From the cell containing the given text, extract its center point as (X, Y) coordinate. 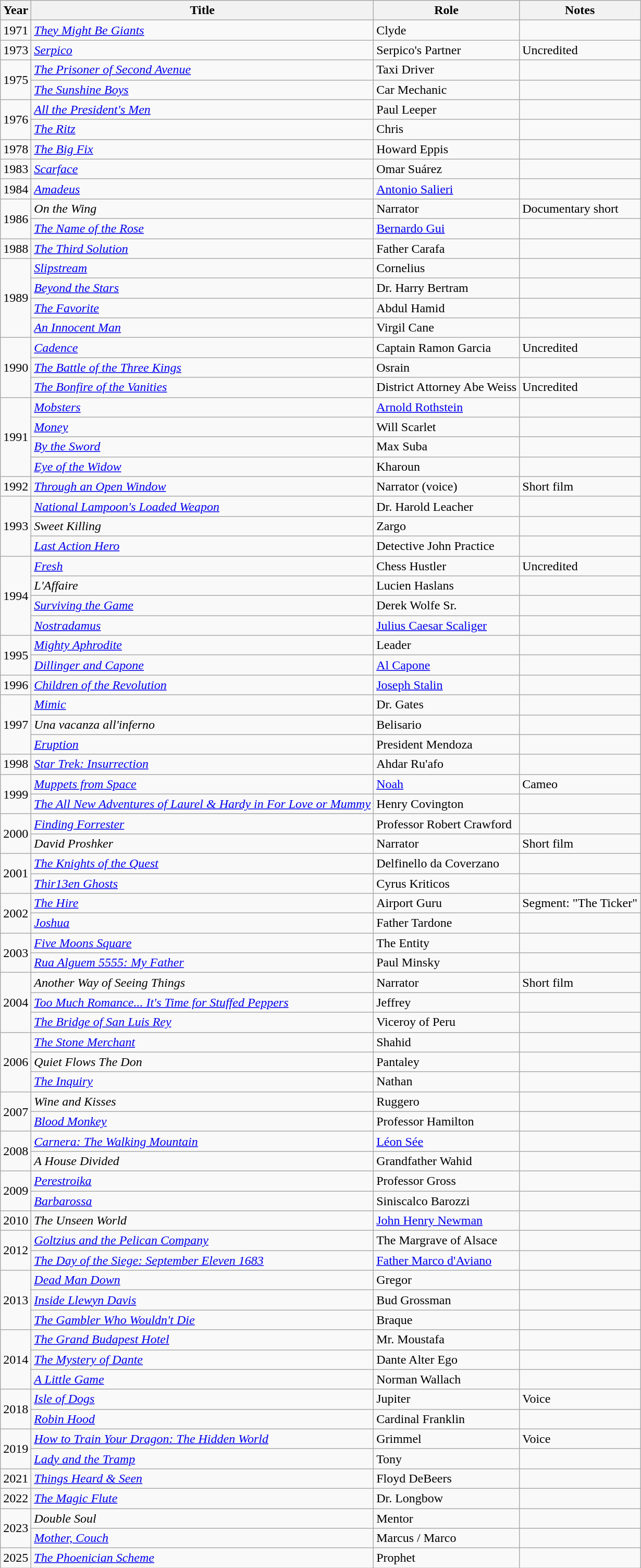
Mr. Moustafa (447, 1340)
2008 (16, 1151)
Star Trek: Insurrection (202, 764)
The Magic Flute (202, 1498)
Notes (580, 10)
Cardinal Franklin (447, 1419)
Inside Llewyn Davis (202, 1300)
Another Way of Seeing Things (202, 983)
Prophet (447, 1558)
Dr. Harold Leacher (447, 506)
2014 (16, 1359)
Grimmel (447, 1439)
Wine and Kisses (202, 1101)
2006 (16, 1062)
Scarface (202, 169)
Al Capone (447, 665)
Too Much Romance... It's Time for Stuffed Peppers (202, 1002)
Father Carafa (447, 249)
Mentor (447, 1518)
Double Soul (202, 1518)
Tony (447, 1459)
2021 (16, 1478)
1997 (16, 725)
Jupiter (447, 1399)
Year (16, 10)
Isle of Dogs (202, 1399)
Nathan (447, 1082)
Five Moons Square (202, 943)
Leader (447, 645)
By the Sword (202, 447)
The Ritz (202, 129)
The All New Adventures of Laurel & Hardy in For Love or Mummy (202, 804)
1984 (16, 189)
Perestroika (202, 1181)
2010 (16, 1221)
Barbarossa (202, 1200)
Siniscalco Barozzi (447, 1200)
The Stone Merchant (202, 1042)
The Knights of the Quest (202, 863)
Thir13en Ghosts (202, 884)
Gregor (447, 1280)
Amadeus (202, 189)
L'Affaire (202, 586)
Bernardo Gui (447, 228)
Clyde (447, 30)
Floyd DeBeers (447, 1478)
The Day of the Siege: September Eleven 1683 (202, 1260)
1973 (16, 50)
Dead Man Down (202, 1280)
1983 (16, 169)
2023 (16, 1528)
Mother, Couch (202, 1538)
President Mendoza (447, 744)
Documentary short (580, 209)
1993 (16, 526)
Mobsters (202, 407)
Joseph Stalin (447, 685)
2013 (16, 1300)
The Mystery of Dante (202, 1359)
Children of the Revolution (202, 685)
The Battle of the Three Kings (202, 367)
1990 (16, 367)
Money (202, 427)
1971 (16, 30)
The Name of the Rose (202, 228)
Blood Monkey (202, 1121)
1996 (16, 685)
Father Marco d'Aviano (447, 1260)
2012 (16, 1251)
Pantaley (447, 1062)
1978 (16, 149)
Derek Wolfe Sr. (447, 606)
Carnera: The Walking Mountain (202, 1141)
2025 (16, 1558)
Lucien Haslans (447, 586)
1998 (16, 764)
The Bridge of San Luis Rey (202, 1022)
Taxi Driver (447, 70)
Paul Minsky (447, 963)
The Favorite (202, 308)
Ruggero (447, 1101)
Airport Guru (447, 903)
Surviving the Game (202, 606)
The Bonfire of the Vanities (202, 387)
Zargo (447, 526)
2009 (16, 1191)
Julius Caesar Scaliger (447, 626)
Title (202, 10)
Kharoun (447, 467)
Detective John Practice (447, 546)
1994 (16, 595)
Bud Grossman (447, 1300)
Lady and the Tramp (202, 1459)
They Might Be Giants (202, 30)
The Sunshine Boys (202, 90)
Captain Ramon Garcia (447, 348)
David Proshker (202, 843)
1976 (16, 119)
Jeffrey (447, 1002)
Slipstream (202, 268)
Eye of the Widow (202, 467)
On the Wing (202, 209)
Professor Robert Crawford (447, 824)
Will Scarlet (447, 427)
Noah (447, 784)
John Henry Newman (447, 1221)
The Grand Budapest Hotel (202, 1340)
2018 (16, 1409)
Rua Alguem 5555: My Father (202, 963)
1995 (16, 655)
1989 (16, 298)
Norman Wallach (447, 1379)
1986 (16, 218)
2003 (16, 953)
Mighty Aphrodite (202, 645)
Antonio Salieri (447, 189)
2000 (16, 834)
The Inquiry (202, 1082)
Ahdar Ru'afo (447, 764)
Abdul Hamid (447, 308)
Chess Hustler (447, 566)
2019 (16, 1449)
Father Tardone (447, 923)
Mimic (202, 705)
Professor Gross (447, 1181)
The Big Fix (202, 149)
Arnold Rothstein (447, 407)
1991 (16, 437)
The Prisoner of Second Avenue (202, 70)
All the President's Men (202, 109)
Osrain (447, 367)
2022 (16, 1498)
Virgil Cane (447, 328)
Dante Alter Ego (447, 1359)
Things Heard & Seen (202, 1478)
Professor Hamilton (447, 1121)
Cadence (202, 348)
Quiet Flows The Don (202, 1062)
A Little Game (202, 1379)
Fresh (202, 566)
District Attorney Abe Weiss (447, 387)
Léon Sée (447, 1141)
A House Divided (202, 1161)
The Unseen World (202, 1221)
Last Action Hero (202, 546)
Viceroy of Peru (447, 1022)
Dr. Longbow (447, 1498)
Finding Forrester (202, 824)
1988 (16, 249)
Paul Leeper (447, 109)
Joshua (202, 923)
Cameo (580, 784)
Role (447, 10)
Cornelius (447, 268)
Through an Open Window (202, 486)
Delfinello da Coverzano (447, 863)
Goltzius and the Pelican Company (202, 1241)
Henry Covington (447, 804)
2002 (16, 913)
Chris (447, 129)
Eruption (202, 744)
Serpico's Partner (447, 50)
Howard Eppis (447, 149)
Segment: "The Ticker" (580, 903)
Braque (447, 1320)
1999 (16, 794)
Serpico (202, 50)
The Phoenician Scheme (202, 1558)
2004 (16, 1002)
Una vacanza all'inferno (202, 725)
Car Mechanic (447, 90)
1975 (16, 80)
2007 (16, 1111)
The Hire (202, 903)
Omar Suárez (447, 169)
Max Suba (447, 447)
How to Train Your Dragon: The Hidden World (202, 1439)
Grandfather Wahid (447, 1161)
Marcus / Marco (447, 1538)
Cyrus Kriticos (447, 884)
The Entity (447, 943)
Muppets from Space (202, 784)
The Third Solution (202, 249)
National Lampoon's Loaded Weapon (202, 506)
The Gambler Who Wouldn't Die (202, 1320)
An Innocent Man (202, 328)
Shahid (447, 1042)
Dillinger and Capone (202, 665)
2001 (16, 873)
1992 (16, 486)
Belisario (447, 725)
Sweet Killing (202, 526)
Robin Hood (202, 1419)
Dr. Gates (447, 705)
Dr. Harry Bertram (447, 288)
Nostradamus (202, 626)
The Margrave of Alsace (447, 1241)
Narrator (voice) (447, 486)
Beyond the Stars (202, 288)
